Determine the [X, Y] coordinate at the center of the cell enclosing the given text.  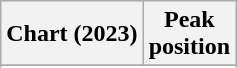
Chart (2023) [72, 34]
Peakposition [189, 34]
